Detect which cell encompasses the target text, then output its [X, Y] center coordinate. 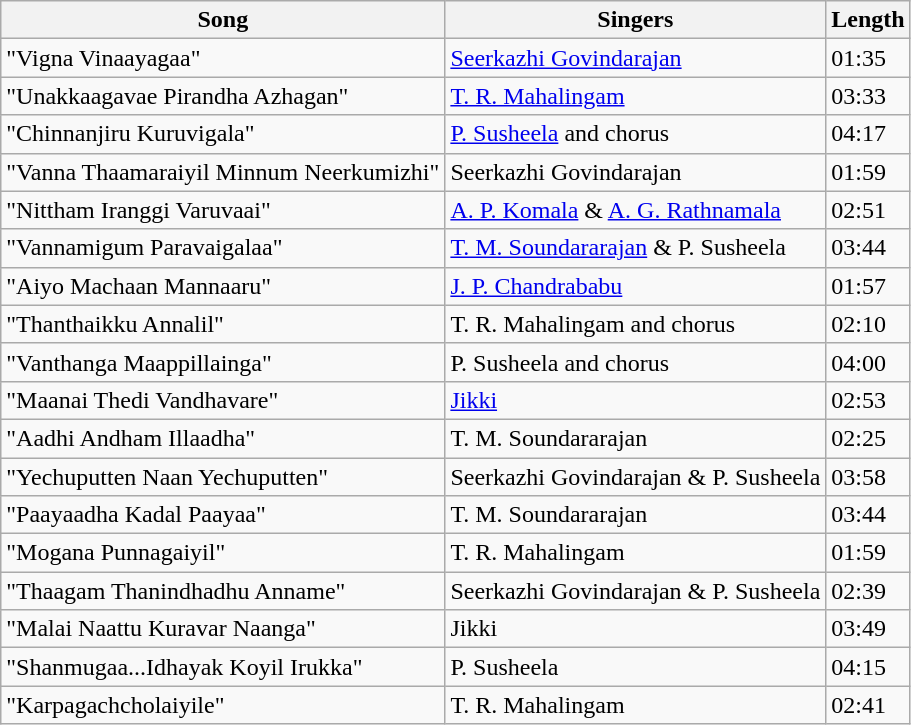
"Paayaadha Kadal Paayaa" [223, 515]
A. P. Komala & A. G. Rathnamala [636, 210]
J. P. Chandrababu [636, 286]
"Thaagam Thanindhadhu Anname" [223, 591]
Length [868, 20]
03:33 [868, 96]
"Malai Naattu Kuravar Naanga" [223, 629]
01:57 [868, 286]
02:41 [868, 705]
04:00 [868, 362]
02:51 [868, 210]
"Nittham Iranggi Varuvaai" [223, 210]
"Shanmugaa...Idhayak Koyil Irukka" [223, 667]
"Maanai Thedi Vandhavare" [223, 400]
"Vigna Vinaayagaa" [223, 58]
"Chinnanjiru Kuruvigala" [223, 134]
02:53 [868, 400]
"Vanna Thaamaraiyil Minnum Neerkumizhi" [223, 172]
03:58 [868, 477]
"Mogana Punnagaiyil" [223, 553]
T. M. Soundararajan & P. Susheela [636, 248]
02:25 [868, 438]
"Unakkaagavae Pirandha Azhagan" [223, 96]
"Karpagachcholaiyile" [223, 705]
02:10 [868, 324]
04:17 [868, 134]
Song [223, 20]
P. Susheela [636, 667]
02:39 [868, 591]
Singers [636, 20]
"Thanthaikku Annalil" [223, 324]
"Aiyo Machaan Mannaaru" [223, 286]
03:49 [868, 629]
"Yechuputten Naan Yechuputten" [223, 477]
"Vanthanga Maappillainga" [223, 362]
"Aadhi Andham Illaadha" [223, 438]
"Vannamigum Paravaigalaa" [223, 248]
01:35 [868, 58]
T. R. Mahalingam and chorus [636, 324]
04:15 [868, 667]
